Find where the given text appears and provide that cell's center as (x, y) coordinate. 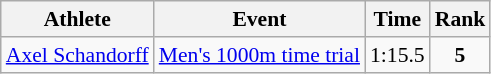
Men's 1000m time trial (260, 55)
Rank (460, 19)
5 (460, 55)
Athlete (78, 19)
1:15.5 (398, 55)
Event (260, 19)
Axel Schandorff (78, 55)
Time (398, 19)
